Determine the (X, Y) coordinate at the center of the cell enclosing the given text.  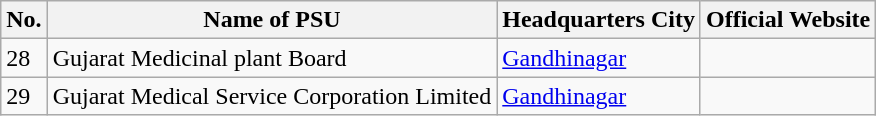
No. (24, 20)
Gujarat Medicinal plant Board (272, 58)
Name of PSU (272, 20)
Headquarters City (599, 20)
28 (24, 58)
Official Website (788, 20)
Gujarat Medical Service Corporation Limited (272, 96)
29 (24, 96)
